Locate the cell with the specified text and output its (X, Y) center coordinate. 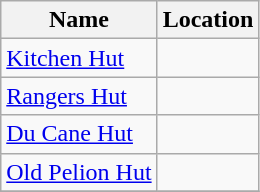
Old Pelion Hut (79, 172)
Name (79, 20)
Du Cane Hut (79, 134)
Rangers Hut (79, 96)
Location (208, 20)
Kitchen Hut (79, 58)
